Identify which cell holds the provided text, then report its [X, Y] central coordinate. 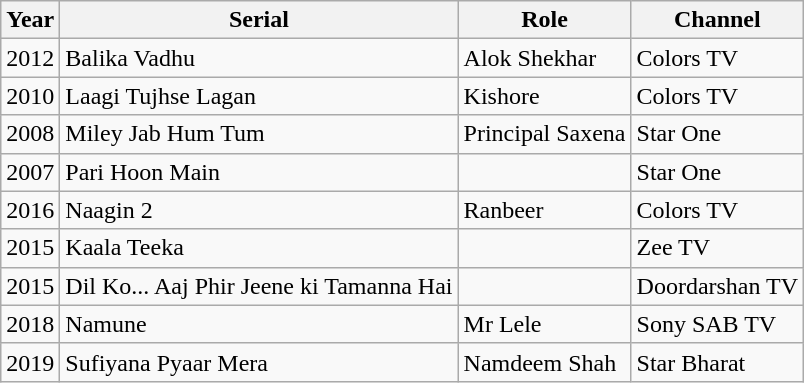
2012 [30, 58]
2016 [30, 210]
Miley Jab Hum Tum [259, 134]
2010 [30, 96]
Kishore [544, 96]
Principal Saxena [544, 134]
Alok Shekhar [544, 58]
Sufiyana Pyaar Mera [259, 362]
2007 [30, 172]
Dil Ko... Aaj Phir Jeene ki Tamanna Hai [259, 286]
Zee TV [718, 248]
Balika Vadhu [259, 58]
Namune [259, 324]
Channel [718, 20]
Year [30, 20]
Sony SAB TV [718, 324]
Namdeem Shah [544, 362]
Kaala Teeka [259, 248]
Serial [259, 20]
Naagin 2 [259, 210]
Role [544, 20]
Laagi Tujhse Lagan [259, 96]
2019 [30, 362]
Ranbeer [544, 210]
Pari Hoon Main [259, 172]
Mr Lele [544, 324]
Star Bharat [718, 362]
2018 [30, 324]
Doordarshan TV [718, 286]
2008 [30, 134]
